Capture the cell that displays the provided text and extract its [x, y] central coordinate. 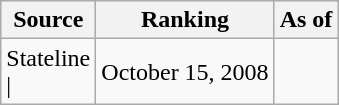
As of [306, 20]
October 15, 2008 [185, 72]
Source [48, 20]
Ranking [185, 20]
Stateline| [48, 72]
